Search for the cell housing the specified text and yield its [X, Y] center coordinate. 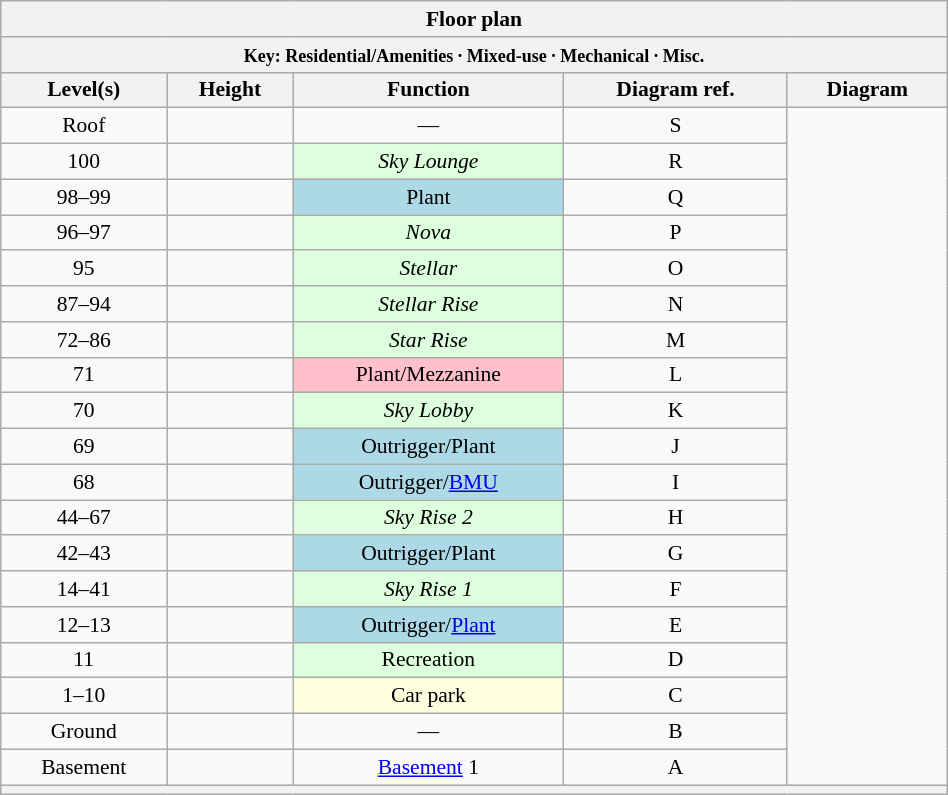
Sky Lobby [428, 411]
F [676, 589]
I [676, 482]
Car park [428, 696]
95 [84, 269]
O [676, 269]
Stellar Rise [428, 304]
Basement 1 [428, 767]
R [676, 162]
68 [84, 482]
71 [84, 375]
44–67 [84, 518]
Height [230, 90]
D [676, 660]
C [676, 696]
Basement [84, 767]
H [676, 518]
M [676, 340]
Roof [84, 126]
L [676, 375]
Plant [428, 197]
42–43 [84, 554]
Ground [84, 732]
96–97 [84, 233]
Level(s) [84, 90]
11 [84, 660]
Star Rise [428, 340]
98–99 [84, 197]
B [676, 732]
Outrigger/BMU [428, 482]
1–10 [84, 696]
72–86 [84, 340]
Nova [428, 233]
G [676, 554]
12–13 [84, 625]
14–41 [84, 589]
Q [676, 197]
87–94 [84, 304]
Diagram [867, 90]
K [676, 411]
100 [84, 162]
J [676, 447]
69 [84, 447]
S [676, 126]
Recreation [428, 660]
Function [428, 90]
N [676, 304]
Sky Rise 2 [428, 518]
70 [84, 411]
Sky Lounge [428, 162]
Sky Rise 1 [428, 589]
Plant/Mezzanine [428, 375]
Diagram ref. [676, 90]
Key: Residential/Amenities · Mixed-use · Mechanical · Misc. [474, 55]
E [676, 625]
A [676, 767]
Floor plan [474, 19]
P [676, 233]
Stellar [428, 269]
